Detect which cell encompasses the target text, then output its [x, y] center coordinate. 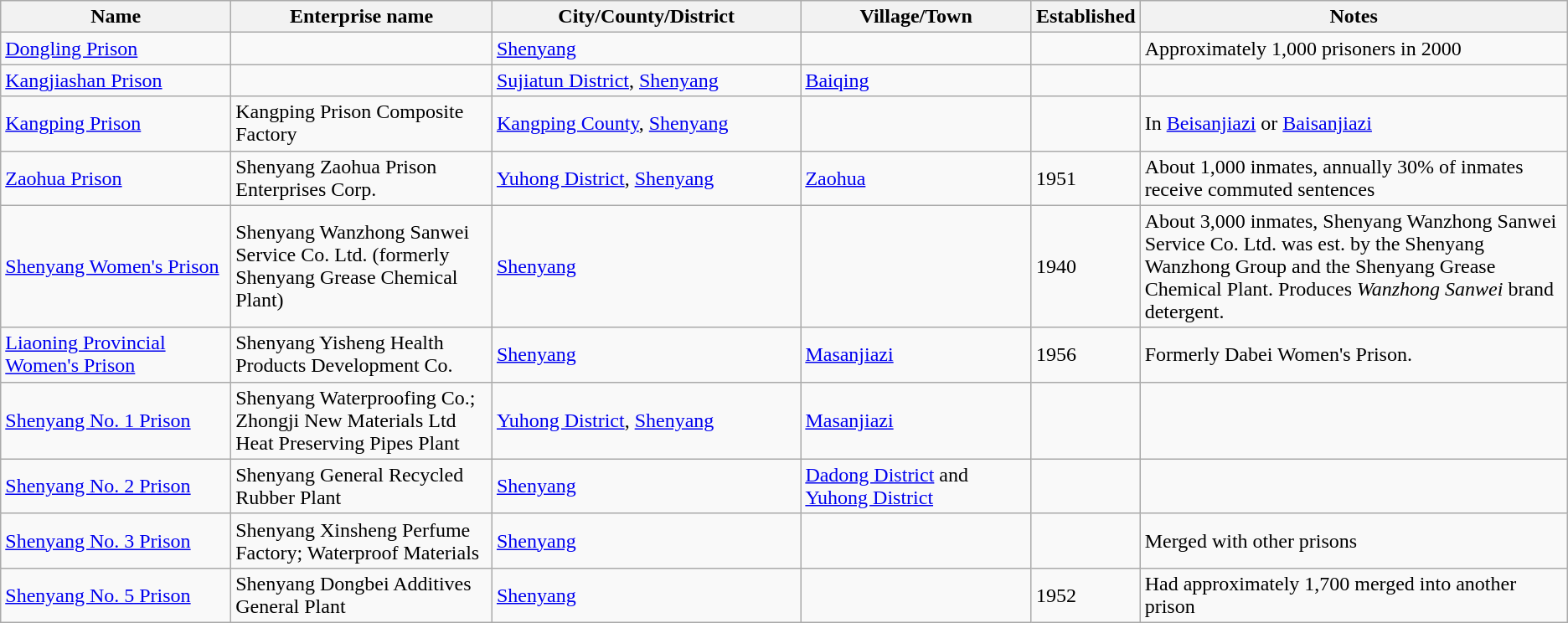
Notes [1354, 17]
Shenyang Xinsheng Perfume Factory; Waterproof Materials [362, 541]
In Beisanjiazi or Baisanjiazi [1354, 124]
Zaohua [916, 178]
Kangjiashan Prison [116, 80]
Shenyang General Recycled Rubber Plant [362, 486]
Shenyang Dongbei Additives General Plant [362, 595]
Baiqing [916, 80]
Shenyang No. 2 Prison [116, 486]
Zaohua Prison [116, 178]
Shenyang Zaohua Prison Enterprises Corp. [362, 178]
Liaoning Provincial Women's Prison [116, 355]
1951 [1086, 178]
Dadong District and Yuhong District [916, 486]
Kangping County, Shenyang [646, 124]
City/County/District [646, 17]
1956 [1086, 355]
Shenyang No. 5 Prison [116, 595]
Shenyang Women's Prison [116, 266]
Approximately 1,000 prisoners in 2000 [1354, 49]
Village/Town [916, 17]
Enterprise name [362, 17]
Shenyang No. 1 Prison [116, 420]
Name [116, 17]
Shenyang No. 3 Prison [116, 541]
Shenyang Wanzhong Sanwei Service Co. Ltd. (formerly Shenyang Grease Chemical Plant) [362, 266]
About 1,000 inmates, annually 30% of inmates receive commuted sentences [1354, 178]
1952 [1086, 595]
Shenyang Yisheng Health Products Development Co. [362, 355]
Had approximately 1,700 merged into another prison [1354, 595]
Merged with other prisons [1354, 541]
Kangping Prison Composite Factory [362, 124]
Established [1086, 17]
Shenyang Waterproofing Co.; Zhongji New Materials Ltd Heat Preserving Pipes Plant [362, 420]
Formerly Dabei Women's Prison. [1354, 355]
Kangping Prison [116, 124]
1940 [1086, 266]
Dongling Prison [116, 49]
Sujiatun District, Shenyang [646, 80]
